Detect which cell encompasses the target text, then output its [x, y] center coordinate. 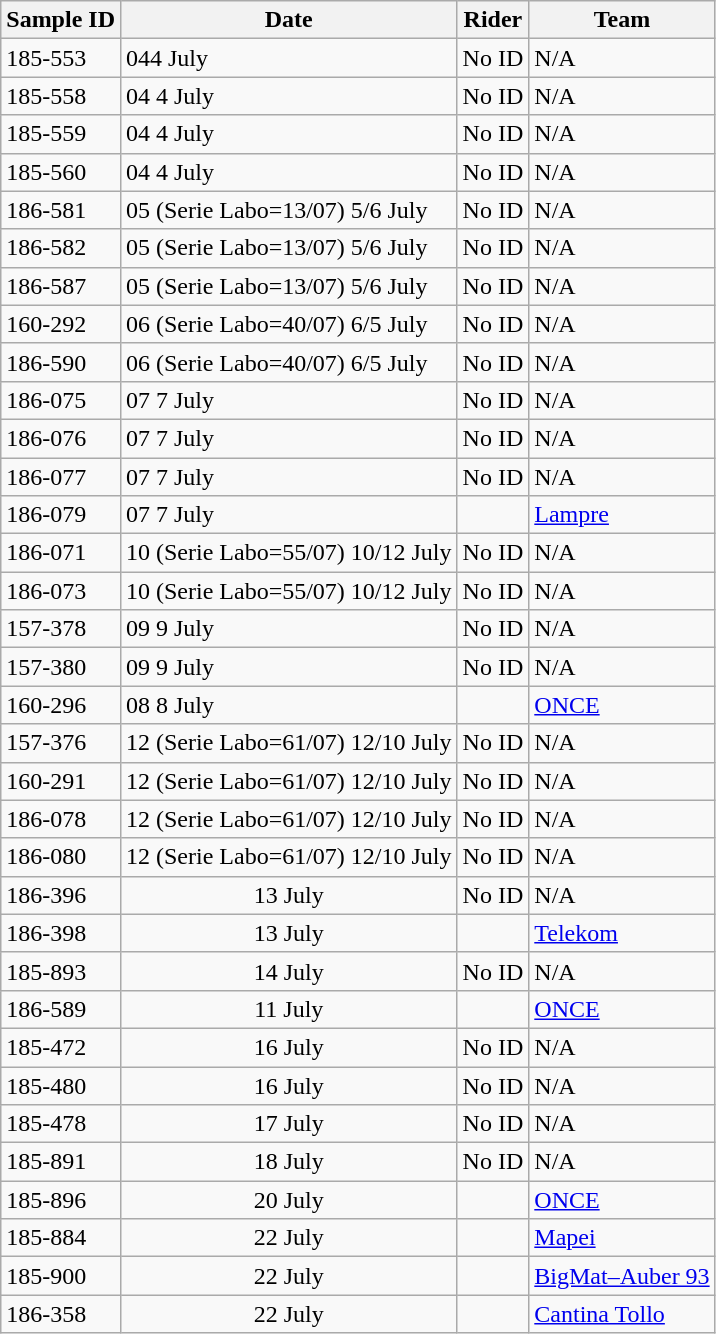
185-891 [61, 1162]
185-480 [61, 1085]
BigMat–Auber 93 [622, 1276]
186-073 [61, 591]
186-396 [61, 895]
Rider [493, 20]
185-559 [61, 134]
160-292 [61, 324]
157-380 [61, 667]
Telekom [622, 933]
185-560 [61, 172]
186-589 [61, 1009]
11 July [288, 1009]
160-291 [61, 781]
186-398 [61, 933]
Date [288, 20]
186-077 [61, 477]
Cantina Tollo [622, 1314]
186-075 [61, 400]
185-472 [61, 1047]
186-076 [61, 438]
185-884 [61, 1238]
186-587 [61, 286]
185-900 [61, 1276]
186-080 [61, 857]
157-376 [61, 743]
20 July [288, 1200]
14 July [288, 971]
Sample ID [61, 20]
Mapei [622, 1238]
18 July [288, 1162]
186-582 [61, 248]
185-478 [61, 1124]
Team [622, 20]
186-581 [61, 210]
08 8 July [288, 705]
157-378 [61, 629]
185-553 [61, 58]
186-590 [61, 362]
185-558 [61, 96]
186-078 [61, 819]
17 July [288, 1124]
185-896 [61, 1200]
186-358 [61, 1314]
186-071 [61, 553]
044 July [288, 58]
Lampre [622, 515]
160-296 [61, 705]
186-079 [61, 515]
185-893 [61, 971]
